Locate the cell with the specified text and output its (X, Y) center coordinate. 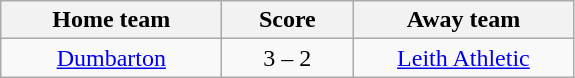
Score (288, 20)
Away team (464, 20)
Home team (112, 20)
3 – 2 (288, 58)
Dumbarton (112, 58)
Leith Athletic (464, 58)
